Search for the cell housing the specified text and yield its (x, y) center coordinate. 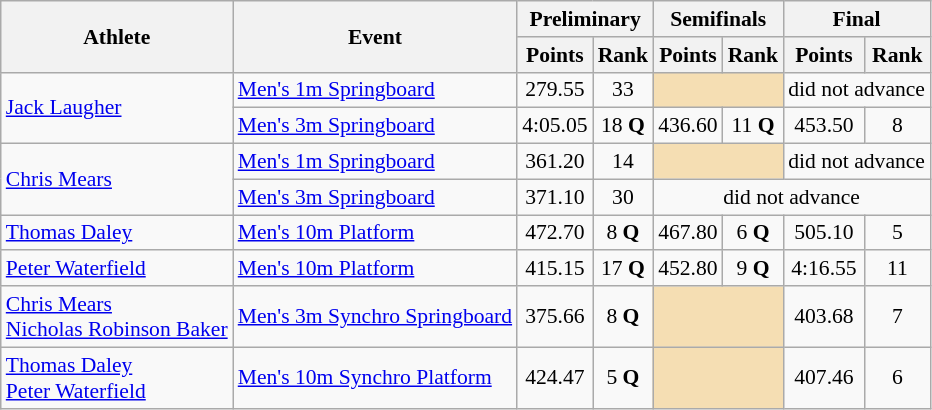
7 (898, 316)
Preliminary (585, 19)
361.20 (554, 162)
Peter Waterfield (117, 269)
407.46 (824, 378)
279.55 (554, 90)
8 (898, 126)
5 (898, 233)
4:16.55 (824, 269)
Jack Laugher (117, 108)
424.47 (554, 378)
Thomas Daley (117, 233)
5 Q (624, 378)
403.68 (824, 316)
467.80 (688, 233)
Chris Mears (117, 180)
Chris MearsNicholas Robinson Baker (117, 316)
11 Q (754, 126)
Men's 3m Synchro Springboard (375, 316)
Final (856, 19)
6 (898, 378)
11 (898, 269)
18 Q (624, 126)
Event (375, 36)
371.10 (554, 197)
Thomas DaleyPeter Waterfield (117, 378)
415.15 (554, 269)
33 (624, 90)
505.10 (824, 233)
9 Q (754, 269)
Semifinals (718, 19)
472.70 (554, 233)
30 (624, 197)
436.60 (688, 126)
375.66 (554, 316)
Athlete (117, 36)
4:05.05 (554, 126)
452.80 (688, 269)
14 (624, 162)
17 Q (624, 269)
453.50 (824, 126)
6 Q (754, 233)
Men's 10m Synchro Platform (375, 378)
